Return [x, y] of the center of cell containing provided text 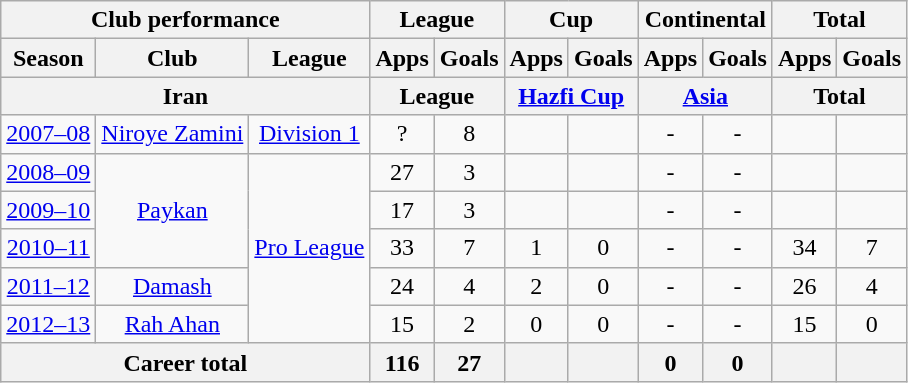
2012–13 [48, 324]
Season [48, 58]
2011–12 [48, 286]
Continental [705, 20]
8 [469, 134]
Niroye Zamini [172, 134]
Asia [705, 96]
Career total [186, 362]
Club performance [186, 20]
2009–10 [48, 210]
Cup [571, 20]
17 [402, 210]
34 [804, 248]
1 [536, 248]
116 [402, 362]
Hazfi Cup [571, 96]
Damash [172, 286]
26 [804, 286]
2008–09 [48, 172]
Pro League [310, 248]
Rah Ahan [172, 324]
Paykan [172, 210]
2010–11 [48, 248]
Iran [186, 96]
2007–08 [48, 134]
Division 1 [310, 134]
Club [172, 58]
33 [402, 248]
24 [402, 286]
? [402, 134]
